Return (x, y) of the center of cell containing provided text 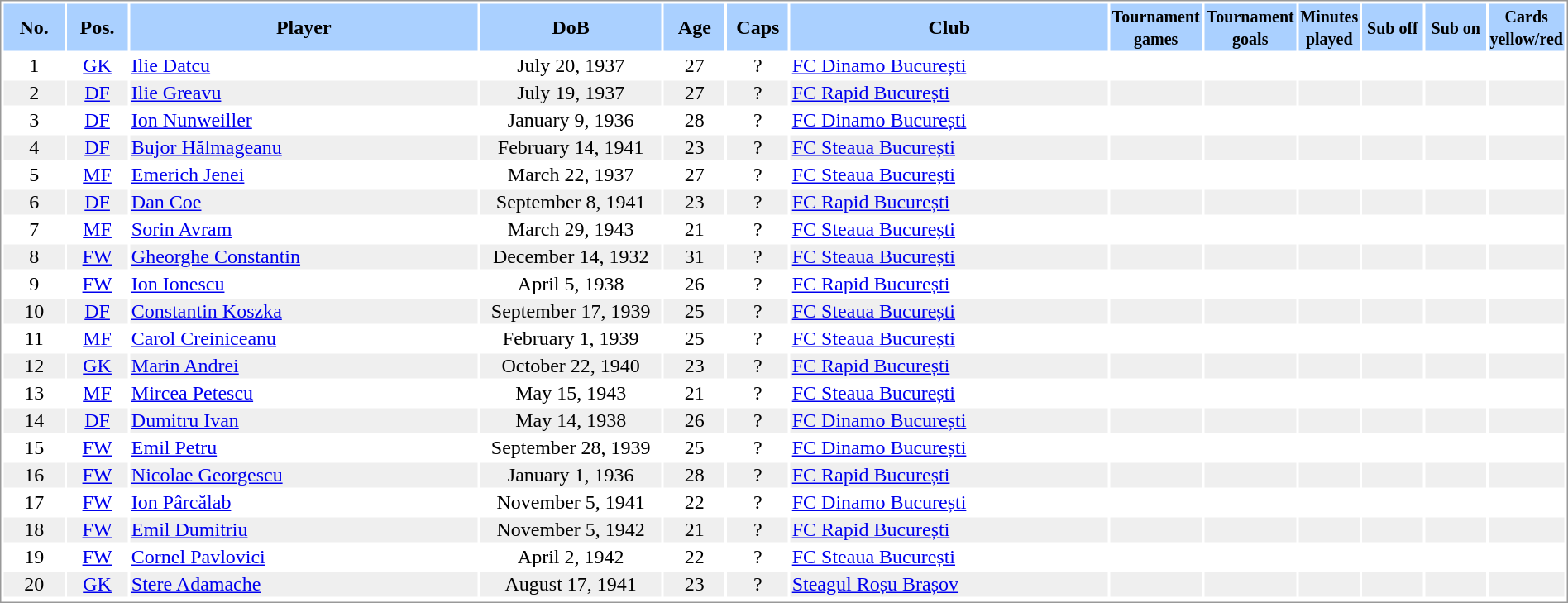
DoB (571, 26)
September 28, 1939 (571, 447)
10 (33, 312)
March 22, 1937 (571, 175)
Ion Pârcălab (304, 502)
Tournamentgoals (1250, 26)
September 8, 1941 (571, 203)
January 1, 1936 (571, 476)
Emil Petru (304, 447)
February 14, 1941 (571, 148)
31 (695, 257)
9 (33, 284)
February 1, 1939 (571, 338)
January 9, 1936 (571, 120)
Player (304, 26)
Ilie Greavu (304, 93)
July 20, 1937 (571, 65)
18 (33, 530)
6 (33, 203)
Emil Dumitriu (304, 530)
Constantin Koszka (304, 312)
Cornel Pavlovici (304, 557)
11 (33, 338)
Bujor Hălmageanu (304, 148)
14 (33, 421)
September 17, 1939 (571, 312)
July 19, 1937 (571, 93)
October 22, 1940 (571, 366)
April 2, 1942 (571, 557)
8 (33, 257)
Marin Andrei (304, 366)
Age (695, 26)
Mircea Petescu (304, 393)
Sorin Avram (304, 229)
4 (33, 148)
Caps (758, 26)
November 5, 1941 (571, 502)
Gheorghe Constantin (304, 257)
Carol Creiniceanu (304, 338)
20 (33, 585)
13 (33, 393)
2 (33, 93)
Steagul Roșu Brașov (949, 585)
Dan Coe (304, 203)
March 29, 1943 (571, 229)
November 5, 1942 (571, 530)
17 (33, 502)
Minutesplayed (1329, 26)
December 14, 1932 (571, 257)
15 (33, 447)
No. (33, 26)
16 (33, 476)
Dumitru Ivan (304, 421)
Cardsyellow/red (1527, 26)
Stere Adamache (304, 585)
May 14, 1938 (571, 421)
Sub on (1456, 26)
12 (33, 366)
Nicolae Georgescu (304, 476)
Ion Ionescu (304, 284)
Ion Nunweiller (304, 120)
April 5, 1938 (571, 284)
Tournamentgames (1156, 26)
May 15, 1943 (571, 393)
Sub off (1393, 26)
Emerich Jenei (304, 175)
1 (33, 65)
3 (33, 120)
August 17, 1941 (571, 585)
5 (33, 175)
Ilie Datcu (304, 65)
Pos. (98, 26)
7 (33, 229)
Club (949, 26)
19 (33, 557)
